Extract the (X, Y) coordinate from the center of the cell holding the provided text.  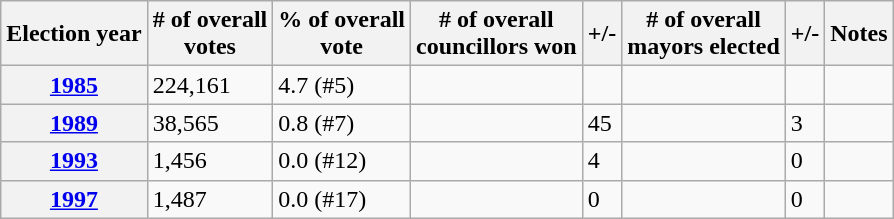
# of overallmayors elected (704, 34)
Election year (74, 34)
0.8 (#7) (342, 123)
45 (602, 123)
# of overallcouncillors won (497, 34)
1993 (74, 161)
1985 (74, 85)
224,161 (210, 85)
1997 (74, 199)
1989 (74, 123)
Notes (859, 34)
1,487 (210, 199)
4.7 (#5) (342, 85)
0.0 (#17) (342, 199)
% of overall vote (342, 34)
# of overall votes (210, 34)
38,565 (210, 123)
4 (602, 161)
0.0 (#12) (342, 161)
1,456 (210, 161)
3 (804, 123)
